Pinpoint the cell where the given text exists, returning its (x, y) midpoint coordinate. 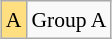
A (14, 20)
Group A (68, 20)
